Find where the given text appears and provide that cell's center as [x, y] coordinate. 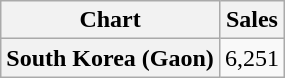
South Korea (Gaon) [110, 58]
Chart [110, 20]
6,251 [252, 58]
Sales [252, 20]
